Return the (X, Y) coordinate for the center point of the cell that contains the specified text.  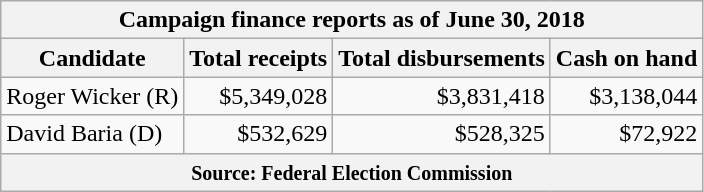
$532,629 (258, 134)
Candidate (92, 58)
Total receipts (258, 58)
Source: Federal Election Commission (352, 172)
$528,325 (442, 134)
Total disbursements (442, 58)
$3,138,044 (626, 96)
Campaign finance reports as of June 30, 2018 (352, 20)
David Baria (D) (92, 134)
$3,831,418 (442, 96)
Roger Wicker (R) (92, 96)
Cash on hand (626, 58)
$5,349,028 (258, 96)
$72,922 (626, 134)
